Pinpoint the cell where the given text exists, returning its [X, Y] midpoint coordinate. 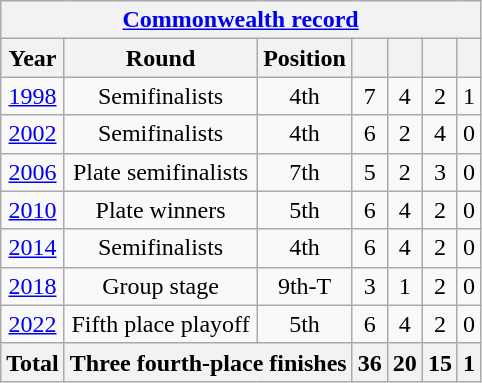
2022 [33, 324]
5 [370, 172]
Plate winners [160, 210]
Commonwealth record [241, 20]
Plate semifinalists [160, 172]
1998 [33, 96]
Fifth place playoff [160, 324]
7th [304, 172]
Round [160, 58]
Total [33, 362]
Group stage [160, 286]
36 [370, 362]
2014 [33, 248]
9th-T [304, 286]
Position [304, 58]
15 [440, 362]
2010 [33, 210]
Three fourth-place finishes [208, 362]
2006 [33, 172]
2018 [33, 286]
Year [33, 58]
7 [370, 96]
2002 [33, 134]
20 [404, 362]
